Locate the cell with the specified text and output its [x, y] center coordinate. 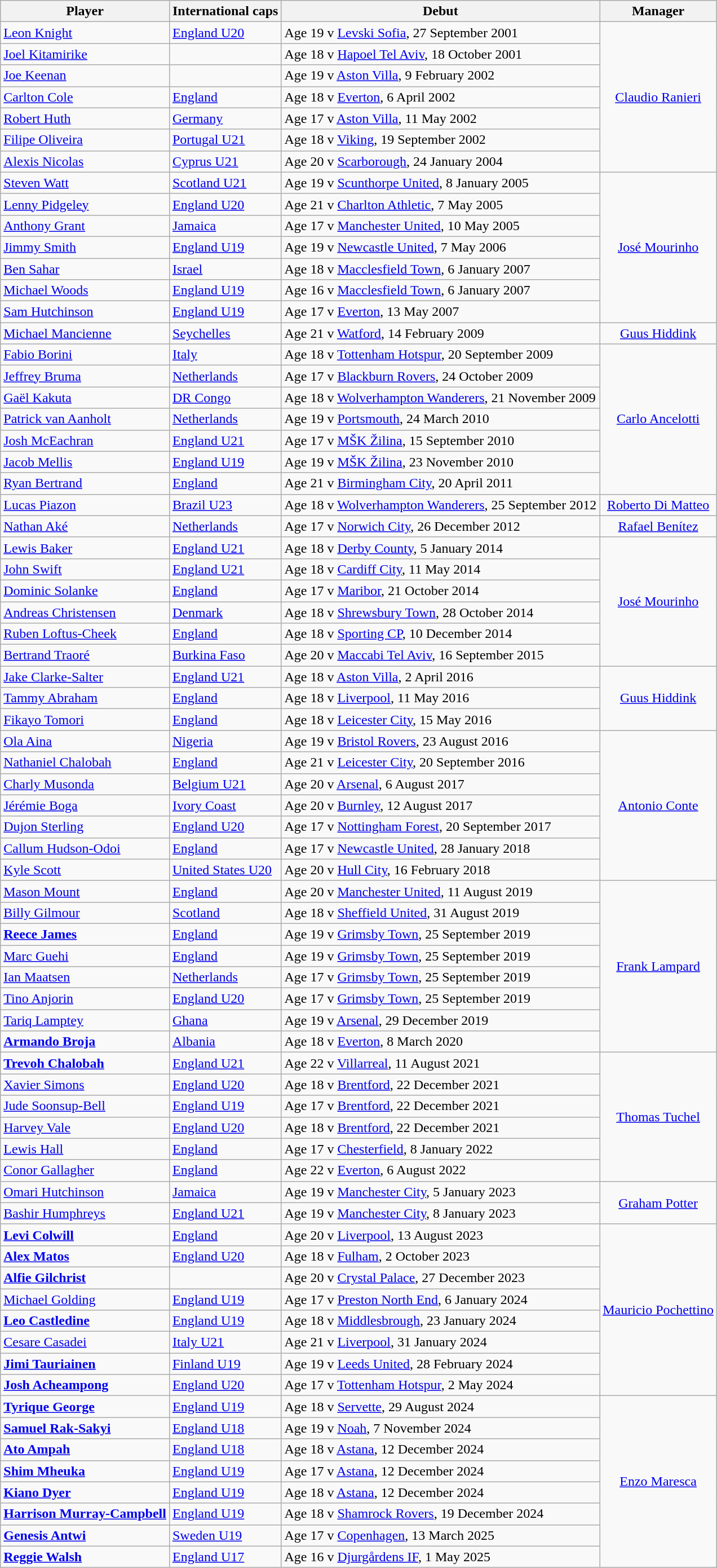
Omari Hutchinson [85, 1192]
Age 18 v Shrewsbury Town, 28 October 2014 [441, 612]
Belgium U21 [225, 784]
Age 18 v Derby County, 5 January 2014 [441, 548]
Age 22 v Villarreal, 11 August 2021 [441, 1063]
Frank Lampard [658, 966]
Trevoh Chalobah [85, 1063]
Nathaniel Chalobah [85, 763]
Age 20 v Hull City, 16 February 2018 [441, 870]
Joe Keenan [85, 76]
Age 19 v Aston Villa, 9 February 2002 [441, 76]
Michael Mancienne [85, 333]
Dominic Solanke [85, 591]
Age 18 v Servette, 29 August 2024 [441, 1407]
Jimi Tauriainen [85, 1364]
DR Congo [225, 398]
Age 19 v Leeds United, 28 February 2024 [441, 1364]
Josh Acheampong [85, 1385]
Nigeria [225, 741]
Fabio Borini [85, 355]
Harvey Vale [85, 1127]
Thomas Tuchel [658, 1117]
Age 19 v Manchester City, 8 January 2023 [441, 1213]
Mason Mount [85, 891]
Age 17 v Copenhagen, 13 March 2025 [441, 1535]
Age 18 v Sheffield United, 31 August 2019 [441, 913]
Age 18 v Everton, 6 April 2002 [441, 97]
Jeffrey Bruma [85, 376]
Age 17 v Norwich City, 26 December 2012 [441, 526]
Age 20 v Liverpool, 13 August 2023 [441, 1235]
Ruben Loftus-Cheek [85, 634]
Cesare Casadei [85, 1342]
Ryan Bertrand [85, 483]
Age 18 v Everton, 8 March 2020 [441, 1042]
Charly Musonda [85, 784]
Carlo Ancelotti [658, 419]
Jérémie Boga [85, 805]
Age 18 v Aston Villa, 2 April 2016 [441, 677]
Jacob Mellis [85, 462]
Age 17 v Blackburn Rovers, 24 October 2009 [441, 376]
Age 17 v Brentford, 22 December 2021 [441, 1106]
Age 19 v Portsmouth, 24 March 2010 [441, 419]
Lenny Pidgeley [85, 204]
Alfie Gilchrist [85, 1278]
Age 17 v Everton, 13 May 2007 [441, 312]
Jake Clarke-Salter [85, 677]
Kiano Dyer [85, 1492]
Ola Aina [85, 741]
Brazil U23 [225, 505]
Age 22 v Everton, 6 August 2022 [441, 1170]
Age 18 v Wolverhampton Wanderers, 21 November 2009 [441, 398]
Tariq Lamptey [85, 1020]
Samuel Rak-Sakyi [85, 1428]
Genesis Antwi [85, 1535]
Age 18 v Middlesbrough, 23 January 2024 [441, 1321]
Bashir Humphreys [85, 1213]
Age 19 v Scunthorpe United, 8 January 2005 [441, 183]
Patrick van Aanholt [85, 419]
Age 20 v Scarborough, 24 January 2004 [441, 161]
Sam Hutchinson [85, 312]
Jude Soonsup-Bell [85, 1106]
Alexis Nicolas [85, 161]
Age 18 v Hapoel Tel Aviv, 18 October 2001 [441, 54]
Dujon Sterling [85, 827]
Age 21 v Liverpool, 31 January 2024 [441, 1342]
Filipe Oliveira [85, 140]
Italy [225, 355]
Debut [441, 11]
Burkina Faso [225, 655]
Ivory Coast [225, 805]
Age 18 v Shamrock Rovers, 19 December 2024 [441, 1514]
United States U20 [225, 870]
Age 17 v Tottenham Hotspur, 2 May 2024 [441, 1385]
Graham Potter [658, 1203]
Age 18 v Macclesfield Town, 6 January 2007 [441, 269]
Albania [225, 1042]
Age 19 v Bristol Rovers, 23 August 2016 [441, 741]
Age 21 v Birmingham City, 20 April 2011 [441, 483]
Age 17 v MŠK Žilina, 15 September 2010 [441, 441]
Ato Ampah [85, 1450]
Roberto Di Matteo [658, 505]
Age 19 v Newcastle United, 7 May 2006 [441, 247]
Michael Woods [85, 290]
Age 19 v Arsenal, 29 December 2019 [441, 1020]
Age 21 v Watford, 14 February 2009 [441, 333]
Ian Maatsen [85, 977]
Antonio Conte [658, 805]
Israel [225, 269]
Tino Anjorin [85, 999]
Denmark [225, 612]
Age 18 v Cardiff City, 11 May 2014 [441, 569]
Finland U19 [225, 1364]
Age 16 v Djurgårdens IF, 1 May 2025 [441, 1557]
Age 16 v Macclesfield Town, 6 January 2007 [441, 290]
Age 17 v Preston North End, 6 January 2024 [441, 1299]
Marc Guehi [85, 956]
Age 18 v Wolverhampton Wanderers, 25 September 2012 [441, 505]
Carlton Cole [85, 97]
Lewis Baker [85, 548]
Age 17 v Newcastle United, 28 January 2018 [441, 848]
Age 21 v Leicester City, 20 September 2016 [441, 763]
John Swift [85, 569]
Age 18 v Liverpool, 11 May 2016 [441, 698]
Age 17 v Nottingham Forest, 20 September 2017 [441, 827]
Conor Gallagher [85, 1170]
Claudio Ranieri [658, 97]
Age 18 v Leicester City, 15 May 2016 [441, 720]
Leo Castledine [85, 1321]
Josh McEachran [85, 441]
Nathan Aké [85, 526]
Player [85, 11]
Robert Huth [85, 118]
Scotland [225, 913]
Age 20 v Manchester United, 11 August 2019 [441, 891]
International caps [225, 11]
Andreas Christensen [85, 612]
Harrison Murray-Campbell [85, 1514]
Age 20 v Burnley, 12 August 2017 [441, 805]
Manager [658, 11]
Germany [225, 118]
Age 19 v Manchester City, 5 January 2023 [441, 1192]
Rafael Benítez [658, 526]
Shim Mheuka [85, 1471]
Xavier Simons [85, 1085]
Anthony Grant [85, 226]
Age 17 v Manchester United, 10 May 2005 [441, 226]
Leon Knight [85, 33]
Age 17 v Aston Villa, 11 May 2002 [441, 118]
Reece James [85, 934]
Tyrique George [85, 1407]
Gaël Kakuta [85, 398]
Bertrand Traoré [85, 655]
Age 21 v Charlton Athletic, 7 May 2005 [441, 204]
Callum Hudson-Odoi [85, 848]
Tammy Abraham [85, 698]
Enzo Maresca [658, 1482]
Age 19 v Levski Sofia, 27 September 2001 [441, 33]
Ben Sahar [85, 269]
Ghana [225, 1020]
England U17 [225, 1557]
Portugal U21 [225, 140]
Age 17 v Maribor, 21 October 2014 [441, 591]
Age 17 v Chesterfield, 8 January 2022 [441, 1149]
Levi Colwill [85, 1235]
Age 19 v MŠK Žilina, 23 November 2010 [441, 462]
Age 18 v Sporting CP, 10 December 2014 [441, 634]
Kyle Scott [85, 870]
Italy U21 [225, 1342]
Jimmy Smith [85, 247]
Lewis Hall [85, 1149]
Sweden U19 [225, 1535]
Age 20 v Maccabi Tel Aviv, 16 September 2015 [441, 655]
Steven Watt [85, 183]
Lucas Piazon [85, 505]
Age 19 v Noah, 7 November 2024 [441, 1428]
Mauricio Pochettino [658, 1310]
Seychelles [225, 333]
Armando Broja [85, 1042]
Age 20 v Crystal Palace, 27 December 2023 [441, 1278]
Age 18 v Tottenham Hotspur, 20 September 2009 [441, 355]
Age 18 v Viking, 19 September 2002 [441, 140]
Age 20 v Arsenal, 6 August 2017 [441, 784]
Scotland U21 [225, 183]
Cyprus U21 [225, 161]
Alex Matos [85, 1256]
Reggie Walsh [85, 1557]
Billy Gilmour [85, 913]
Age 17 v Astana, 12 December 2024 [441, 1471]
Fikayo Tomori [85, 720]
Age 18 v Fulham, 2 October 2023 [441, 1256]
Michael Golding [85, 1299]
Joel Kitamirike [85, 54]
